From the cell containing the given text, extract its center point as [X, Y] coordinate. 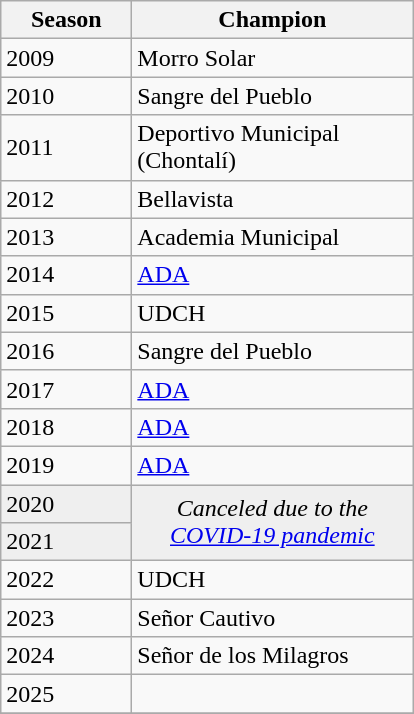
2010 [66, 96]
Academia Municipal [272, 237]
Señor Cautivo [272, 618]
2023 [66, 618]
2025 [66, 694]
2021 [66, 542]
2013 [66, 237]
2024 [66, 656]
Champion [272, 20]
Season [66, 20]
Bellavista [272, 199]
2011 [66, 148]
2018 [66, 427]
Canceled due to the COVID-19 pandemic [272, 522]
2020 [66, 503]
2017 [66, 389]
2014 [66, 275]
2022 [66, 580]
Señor de los Milagros [272, 656]
2009 [66, 58]
2015 [66, 313]
2019 [66, 465]
Deportivo Municipal (Chontalí) [272, 148]
2016 [66, 351]
2012 [66, 199]
Morro Solar [272, 58]
